Determine the (X, Y) coordinate at the center of the cell enclosing the given text.  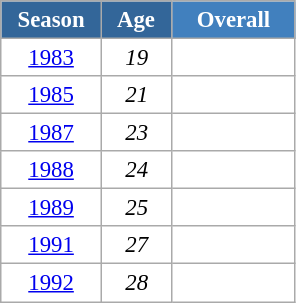
27 (136, 245)
1992 (52, 283)
21 (136, 95)
1983 (52, 58)
1989 (52, 208)
1985 (52, 95)
1988 (52, 170)
Overall (234, 20)
28 (136, 283)
1991 (52, 245)
25 (136, 208)
Season (52, 20)
1987 (52, 133)
Age (136, 20)
19 (136, 58)
23 (136, 133)
24 (136, 170)
